For the text-containing cell, return its midpoint in [X, Y] coordinate format. 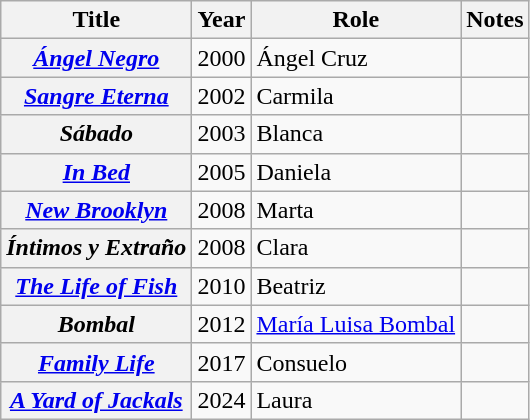
Sangre Eterna [96, 96]
Sábado [96, 134]
Ángel Negro [96, 58]
Year [222, 20]
A Yard of Jackals [96, 400]
2000 [222, 58]
Carmila [356, 96]
2010 [222, 286]
Clara [356, 248]
Bombal [96, 324]
Laura [356, 400]
Notes [495, 20]
Role [356, 20]
Family Life [96, 362]
2002 [222, 96]
Marta [356, 210]
Blanca [356, 134]
2017 [222, 362]
2005 [222, 172]
2003 [222, 134]
María Luisa Bombal [356, 324]
Title [96, 20]
New Brooklyn [96, 210]
The Life of Fish [96, 286]
Íntimos y Extraño [96, 248]
Daniela [356, 172]
In Bed [96, 172]
Beatriz [356, 286]
2012 [222, 324]
2024 [222, 400]
Ángel Cruz [356, 58]
Consuelo [356, 362]
